From the cell containing the given text, extract its center point as [x, y] coordinate. 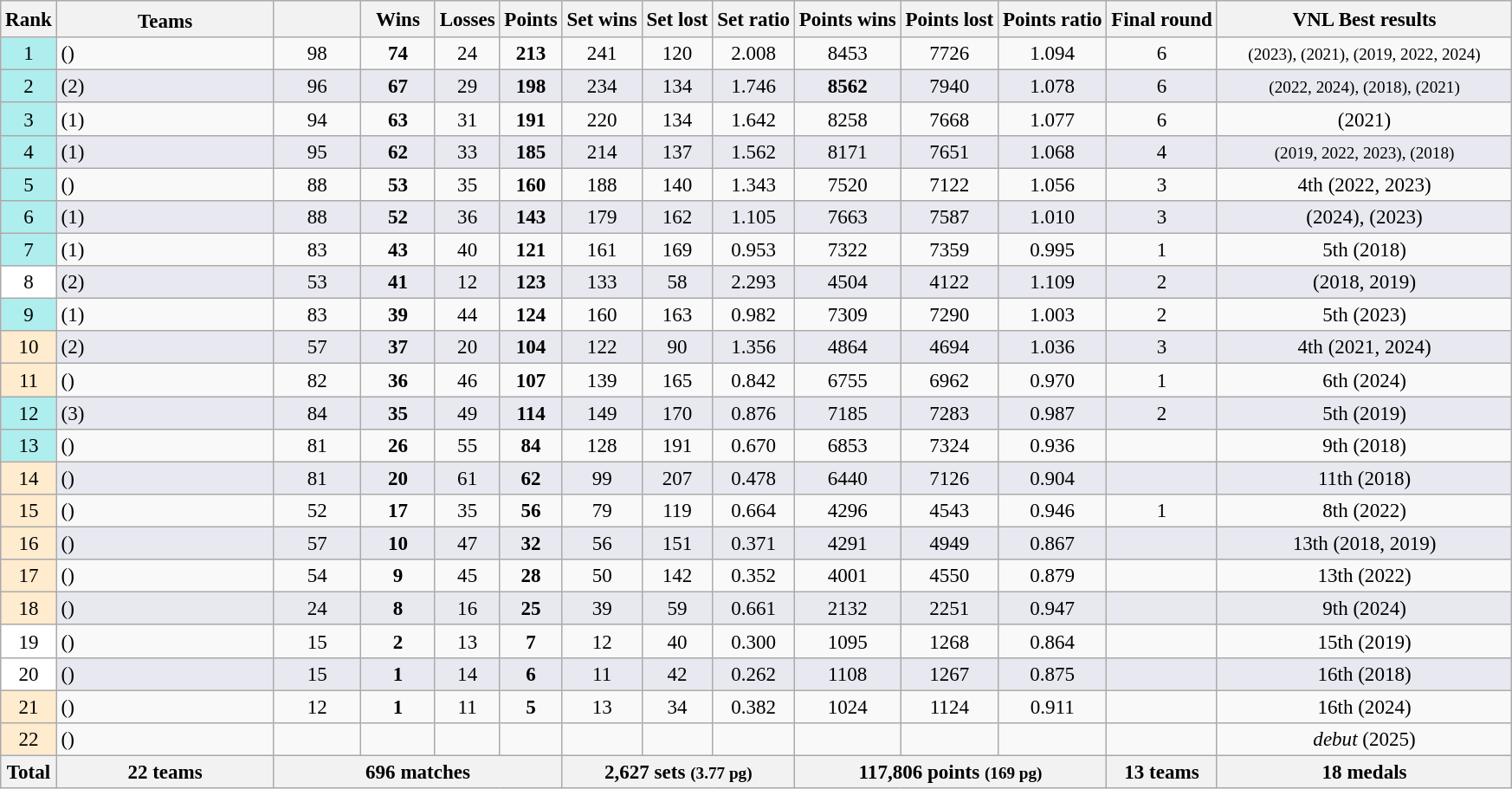
0.352 [753, 576]
0.953 [753, 250]
44 [468, 315]
4296 [847, 511]
7324 [949, 446]
1108 [847, 675]
7126 [949, 478]
1.343 [753, 184]
133 [602, 282]
74 [398, 54]
2.008 [753, 54]
1.642 [753, 120]
143 [531, 217]
124 [531, 315]
90 [677, 348]
Set wins [602, 19]
128 [602, 446]
Set ratio [753, 19]
1.056 [1053, 184]
41 [398, 282]
5th (2023) [1365, 315]
8562 [847, 87]
6962 [949, 380]
42 [677, 675]
0.875 [1053, 675]
123 [531, 282]
7940 [949, 87]
7283 [949, 413]
7309 [847, 315]
0.664 [753, 511]
161 [602, 250]
18 [29, 609]
15th (2019) [1365, 642]
1.562 [753, 152]
2.293 [753, 282]
2132 [847, 609]
Points wins [847, 19]
169 [677, 250]
5th (2019) [1365, 413]
Losses [468, 19]
165 [677, 380]
188 [602, 184]
Final round [1162, 19]
(2021) [1365, 120]
Total [29, 773]
163 [677, 315]
0.936 [1053, 446]
137 [677, 152]
0.879 [1053, 576]
1024 [847, 707]
99 [602, 478]
45 [468, 576]
(2022, 2024), (2018), (2021) [1365, 87]
43 [398, 250]
2,627 sets (3.77 pg) [678, 773]
241 [602, 54]
13th (2018, 2019) [1365, 544]
6th (2024) [1365, 380]
1.078 [1053, 87]
67 [398, 87]
Wins [398, 19]
18 medals [1365, 773]
4543 [949, 511]
32 [531, 544]
95 [317, 152]
1268 [949, 642]
120 [677, 54]
104 [531, 348]
13 teams [1162, 773]
50 [602, 576]
4504 [847, 282]
4122 [949, 282]
7122 [949, 184]
7290 [949, 315]
25 [531, 609]
(2018, 2019) [1365, 282]
0.911 [1053, 707]
Points [531, 19]
198 [531, 87]
61 [468, 478]
4291 [847, 544]
Rank [29, 19]
9th (2024) [1365, 609]
1.109 [1053, 282]
1.105 [753, 217]
117,806 points (169 pg) [950, 773]
6853 [847, 446]
8258 [847, 120]
58 [677, 282]
4694 [949, 348]
1.356 [753, 348]
0.864 [1053, 642]
96 [317, 87]
1.068 [1053, 152]
54 [317, 576]
149 [602, 413]
Set lost [677, 19]
121 [531, 250]
0.904 [1053, 478]
0.946 [1053, 511]
2251 [949, 609]
7651 [949, 152]
114 [531, 413]
31 [468, 120]
49 [468, 413]
7359 [949, 250]
142 [677, 576]
55 [468, 446]
Points ratio [1053, 19]
26 [398, 446]
21 [29, 707]
0.995 [1053, 250]
34 [677, 707]
79 [602, 511]
119 [677, 511]
1.746 [753, 87]
4th (2021, 2024) [1365, 348]
(2023), (2021), (2019, 2022, 2024) [1365, 54]
(2024), (2023) [1365, 217]
11th (2018) [1365, 478]
1.003 [1053, 315]
4001 [847, 576]
0.982 [753, 315]
98 [317, 54]
1.094 [1053, 54]
5th (2018) [1365, 250]
220 [602, 120]
9th (2018) [1365, 446]
Teams [165, 19]
8171 [847, 152]
4th (2022, 2023) [1365, 184]
162 [677, 217]
0.478 [753, 478]
0.987 [1053, 413]
122 [602, 348]
Points lost [949, 19]
37 [398, 348]
6440 [847, 478]
VNL Best results [1365, 19]
82 [317, 380]
139 [602, 380]
6755 [847, 380]
0.842 [753, 380]
151 [677, 544]
4949 [949, 544]
16th (2024) [1365, 707]
22 teams [165, 773]
0.371 [753, 544]
0.300 [753, 642]
0.867 [1053, 544]
7520 [847, 184]
185 [531, 152]
1.036 [1053, 348]
46 [468, 380]
1095 [847, 642]
(2019, 2022, 2023), (2018) [1365, 152]
debut (2025) [1365, 740]
170 [677, 413]
0.947 [1053, 609]
1.010 [1053, 217]
7185 [847, 413]
16th (2018) [1365, 675]
8453 [847, 54]
13th (2022) [1365, 576]
0.382 [753, 707]
8th (2022) [1365, 511]
179 [602, 217]
28 [531, 576]
140 [677, 184]
214 [602, 152]
0.970 [1053, 380]
7668 [949, 120]
696 matches [417, 773]
94 [317, 120]
0.876 [753, 413]
29 [468, 87]
7322 [847, 250]
4550 [949, 576]
(3) [165, 413]
7663 [847, 217]
1124 [949, 707]
4864 [847, 348]
63 [398, 120]
107 [531, 380]
213 [531, 54]
1.077 [1053, 120]
22 [29, 740]
7587 [949, 217]
0.661 [753, 609]
33 [468, 152]
47 [468, 544]
19 [29, 642]
1267 [949, 675]
207 [677, 478]
59 [677, 609]
0.262 [753, 675]
234 [602, 87]
0.670 [753, 446]
7726 [949, 54]
